Find where the given text appears and provide that cell's center as [x, y] coordinate. 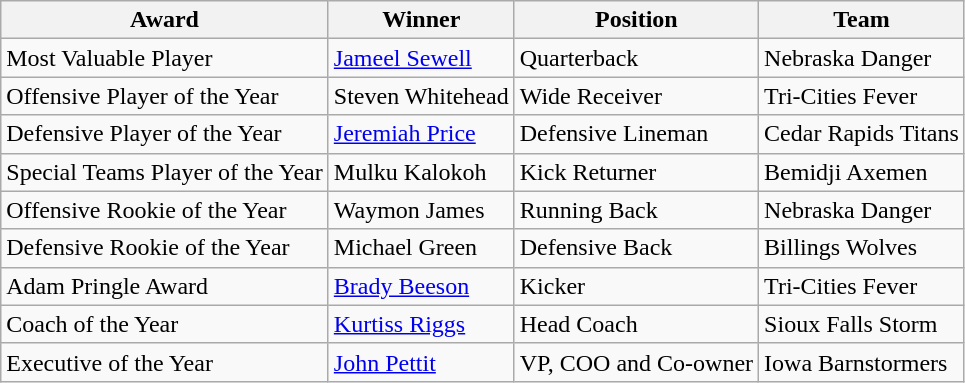
Mulku Kalokoh [421, 172]
Bemidji Axemen [862, 172]
Team [862, 20]
Billings Wolves [862, 248]
Steven Whitehead [421, 96]
Kurtiss Riggs [421, 324]
Offensive Rookie of the Year [165, 210]
Coach of the Year [165, 324]
Sioux Falls Storm [862, 324]
Michael Green [421, 248]
Cedar Rapids Titans [862, 134]
Quarterback [636, 58]
Wide Receiver [636, 96]
Position [636, 20]
Jameel Sewell [421, 58]
Kick Returner [636, 172]
Iowa Barnstormers [862, 362]
Adam Pringle Award [165, 286]
Defensive Back [636, 248]
Kicker [636, 286]
Special Teams Player of the Year [165, 172]
Most Valuable Player [165, 58]
Award [165, 20]
Jeremiah Price [421, 134]
Defensive Player of the Year [165, 134]
Defensive Rookie of the Year [165, 248]
VP, COO and Co-owner [636, 362]
Offensive Player of the Year [165, 96]
Brady Beeson [421, 286]
Executive of the Year [165, 362]
Head Coach [636, 324]
Waymon James [421, 210]
Winner [421, 20]
Defensive Lineman [636, 134]
John Pettit [421, 362]
Running Back [636, 210]
